Return [X, Y] of the center of cell containing provided text 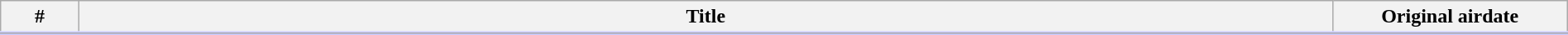
# [40, 17]
Original airdate [1450, 17]
Title [705, 17]
